For the text-containing cell, return its midpoint in (x, y) coordinate format. 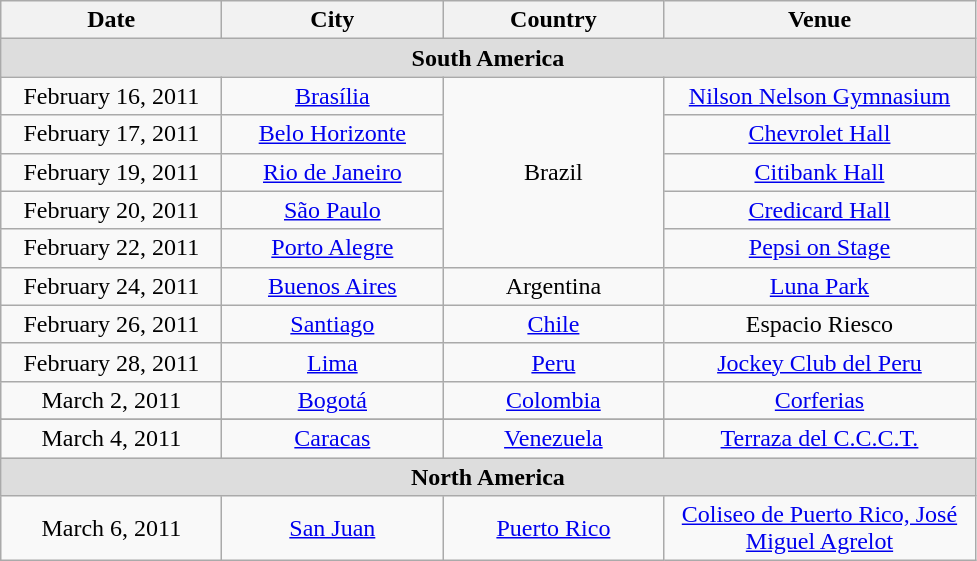
February 26, 2011 (112, 324)
Chevrolet Hall (820, 134)
Date (112, 20)
Espacio Riesco (820, 324)
Coliseo de Puerto Rico, José Miguel Agrelot (820, 528)
March 6, 2011 (112, 528)
City (332, 20)
March 4, 2011 (112, 438)
South America (488, 58)
Venezuela (554, 438)
Argentina (554, 286)
Santiago (332, 324)
São Paulo (332, 210)
Brasília (332, 96)
Brazil (554, 172)
February 16, 2011 (112, 96)
Luna Park (820, 286)
Venue (820, 20)
Country (554, 20)
February 20, 2011 (112, 210)
Pepsi on Stage (820, 248)
Bogotá (332, 400)
North America (488, 477)
Terraza del C.C.C.T. (820, 438)
Corferias (820, 400)
Colombia (554, 400)
Chile (554, 324)
Lima (332, 362)
Buenos Aires (332, 286)
Caracas (332, 438)
Jockey Club del Peru (820, 362)
Peru (554, 362)
February 19, 2011 (112, 172)
Puerto Rico (554, 528)
March 2, 2011 (112, 400)
Nilson Nelson Gymnasium (820, 96)
Porto Alegre (332, 248)
February 24, 2011 (112, 286)
Belo Horizonte (332, 134)
Credicard Hall (820, 210)
February 17, 2011 (112, 134)
Citibank Hall (820, 172)
February 28, 2011 (112, 362)
Rio de Janeiro (332, 172)
February 22, 2011 (112, 248)
San Juan (332, 528)
